Provide the [x, y] coordinate of the cell's center where the given text is located.  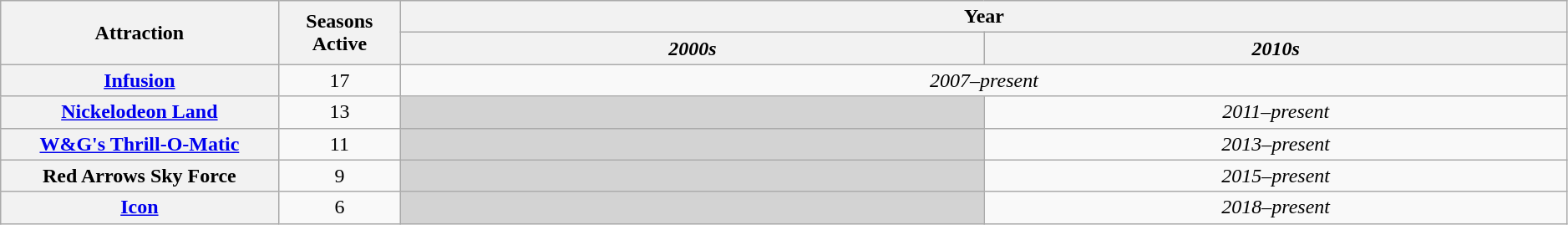
2013–present [1276, 144]
Seasons Active [339, 33]
11 [339, 144]
13 [339, 112]
Year [984, 17]
6 [339, 207]
Red Arrows Sky Force [140, 176]
2011–present [1276, 112]
17 [339, 80]
9 [339, 176]
2007–present [984, 80]
2010s [1276, 49]
2000s [693, 49]
2018–present [1276, 207]
2015–present [1276, 176]
Nickelodeon Land [140, 112]
Infusion [140, 80]
Attraction [140, 33]
W&G's Thrill-O-Matic [140, 144]
Icon [140, 207]
